Find where the given text appears and provide that cell's center as [X, Y] coordinate. 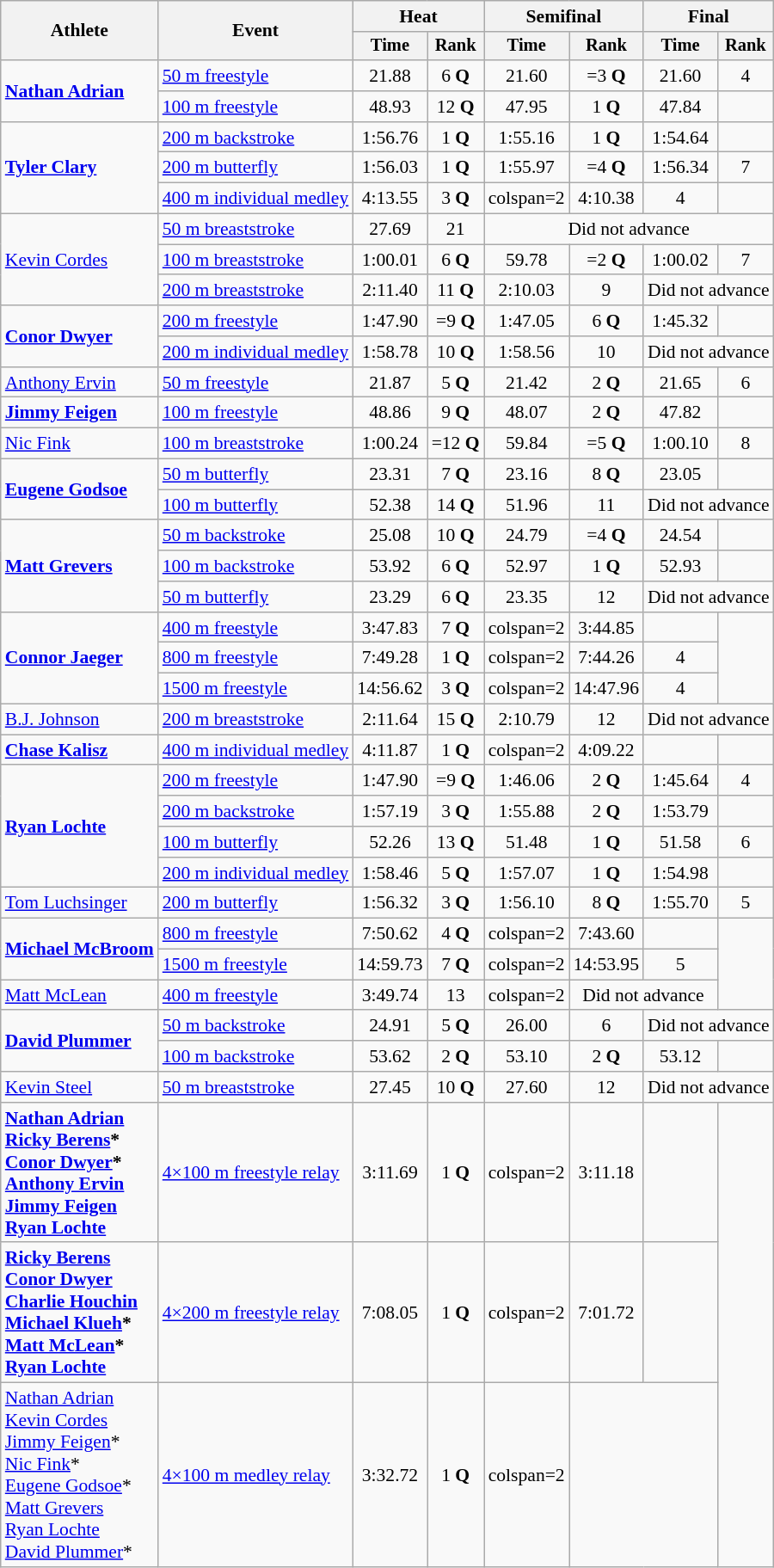
1:56.03 [390, 168]
13 [456, 995]
Matt Grevers [79, 566]
1:57.19 [390, 811]
4:10.38 [606, 199]
2:10.79 [526, 720]
21 [456, 230]
4×100 m freestyle relay [256, 1173]
4:11.87 [390, 750]
1:58.46 [390, 873]
1:58.78 [390, 352]
47.95 [526, 107]
1:00.02 [680, 260]
1:53.79 [680, 811]
1:56.76 [390, 138]
21.65 [680, 383]
51.96 [526, 505]
1:57.07 [526, 873]
24.79 [526, 536]
48.86 [390, 413]
47.82 [680, 413]
23.31 [390, 475]
52.93 [680, 566]
1:46.06 [526, 781]
1:55.97 [526, 168]
14:56.62 [390, 689]
27.60 [526, 1087]
Nathan AdrianKevin CordesJimmy Feigen*Nic Fink*Eugene Godsoe*Matt GreversRyan LochteDavid Plummer* [79, 1475]
21.87 [390, 383]
3:11.18 [606, 1173]
52.26 [390, 842]
53.10 [526, 1056]
4×200 m freestyle relay [256, 1313]
1:54.98 [680, 873]
14:47.96 [606, 689]
Anthony Ervin [79, 383]
23.29 [390, 597]
9 Q [456, 413]
Conor Dwyer [79, 335]
14:53.95 [606, 965]
27.69 [390, 230]
14 Q [456, 505]
Kevin Cordes [79, 260]
4 Q [456, 934]
Heat [418, 16]
23.05 [680, 475]
53.62 [390, 1056]
1:00.24 [390, 444]
9 [606, 291]
=3 Q [606, 76]
Connor Jaeger [79, 659]
=2 Q [606, 260]
24.54 [680, 536]
1:00.01 [390, 260]
1:56.32 [390, 903]
7:08.05 [390, 1313]
Matt McLean [79, 995]
Jimmy Feigen [79, 413]
Final [709, 16]
52.38 [390, 505]
23.35 [526, 597]
59.78 [526, 260]
13 Q [456, 842]
7:43.60 [606, 934]
1:55.70 [680, 903]
Tom Luchsinger [79, 903]
23.16 [526, 475]
4:13.55 [390, 199]
11 [606, 505]
1:54.64 [680, 138]
7:44.26 [606, 658]
1:56.10 [526, 903]
26.00 [526, 1026]
David Plummer [79, 1041]
11 Q [456, 291]
21.88 [390, 76]
Michael McBroom [79, 950]
2:11.40 [390, 291]
=5 Q [606, 444]
Event [256, 31]
3:49.74 [390, 995]
14:59.73 [390, 965]
3:32.72 [390, 1475]
48.07 [526, 413]
1:45.32 [680, 321]
B.J. Johnson [79, 720]
1:00.10 [680, 444]
3:44.85 [606, 628]
25.08 [390, 536]
Ricky BerensConor DwyerCharlie HouchinMichael Klueh*Matt McLean*Ryan Lochte [79, 1313]
1:47.05 [526, 321]
4:09.22 [606, 750]
Ryan Lochte [79, 827]
3:47.83 [390, 628]
2:10.03 [526, 291]
10 [606, 352]
48.93 [390, 107]
Tyler Clary [79, 169]
51.58 [680, 842]
12 Q [456, 107]
Semifinal [564, 16]
1:45.64 [680, 781]
4×100 m medley relay [256, 1475]
8 [746, 444]
Nathan AdrianRicky Berens*Conor Dwyer*Anthony ErvinJimmy FeigenRyan Lochte [79, 1173]
47.84 [680, 107]
=12 Q [456, 444]
59.84 [526, 444]
27.45 [390, 1087]
7:50.62 [390, 934]
7:01.72 [606, 1313]
1:55.16 [526, 138]
1:58.56 [526, 352]
Nic Fink [79, 444]
7:49.28 [390, 658]
21.42 [526, 383]
Chase Kalisz [79, 750]
52.97 [526, 566]
15 Q [456, 720]
3:11.69 [390, 1173]
53.92 [390, 566]
Athlete [79, 31]
Eugene Godsoe [79, 490]
24.91 [390, 1026]
53.12 [680, 1056]
1:56.34 [680, 168]
1:55.88 [526, 811]
Nathan Adrian [79, 91]
51.48 [526, 842]
Kevin Steel [79, 1087]
2:11.64 [390, 720]
